Scan for the cell matching the given text and deliver its (x, y) coordinate at center. 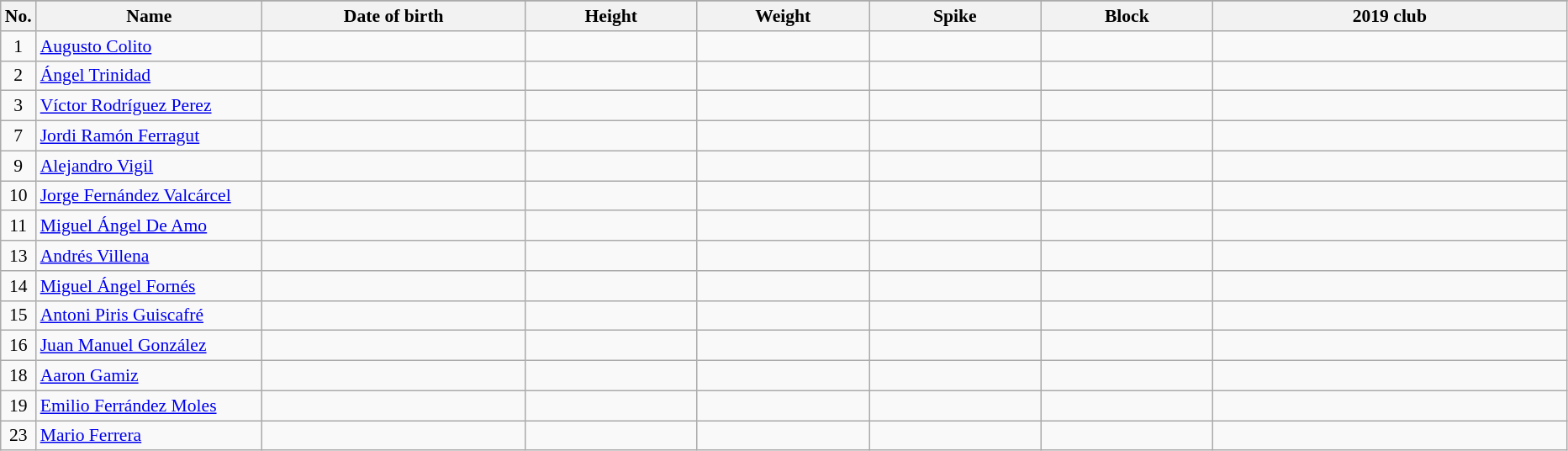
16 (18, 346)
Augusto Colito (150, 46)
No. (18, 16)
Mario Ferrera (150, 436)
1 (18, 46)
Date of birth (393, 16)
15 (18, 316)
Emilio Ferrández Moles (150, 406)
Ángel Trinidad (150, 76)
Aaron Gamiz (150, 376)
14 (18, 286)
Andrés Villena (150, 256)
Block (1127, 16)
Antoni Piris Guiscafré (150, 316)
Name (150, 16)
11 (18, 226)
23 (18, 436)
7 (18, 136)
Weight (784, 16)
13 (18, 256)
18 (18, 376)
Víctor Rodríguez Perez (150, 106)
3 (18, 106)
2 (18, 76)
Jorge Fernández Valcárcel (150, 196)
Miguel Ángel Fornés (150, 286)
Juan Manuel González (150, 346)
Alejandro Vigil (150, 166)
2019 club (1391, 16)
19 (18, 406)
Jordi Ramón Ferragut (150, 136)
9 (18, 166)
Miguel Ángel De Amo (150, 226)
Height (610, 16)
Spike (955, 16)
10 (18, 196)
